Capture the cell that displays the provided text and extract its [X, Y] central coordinate. 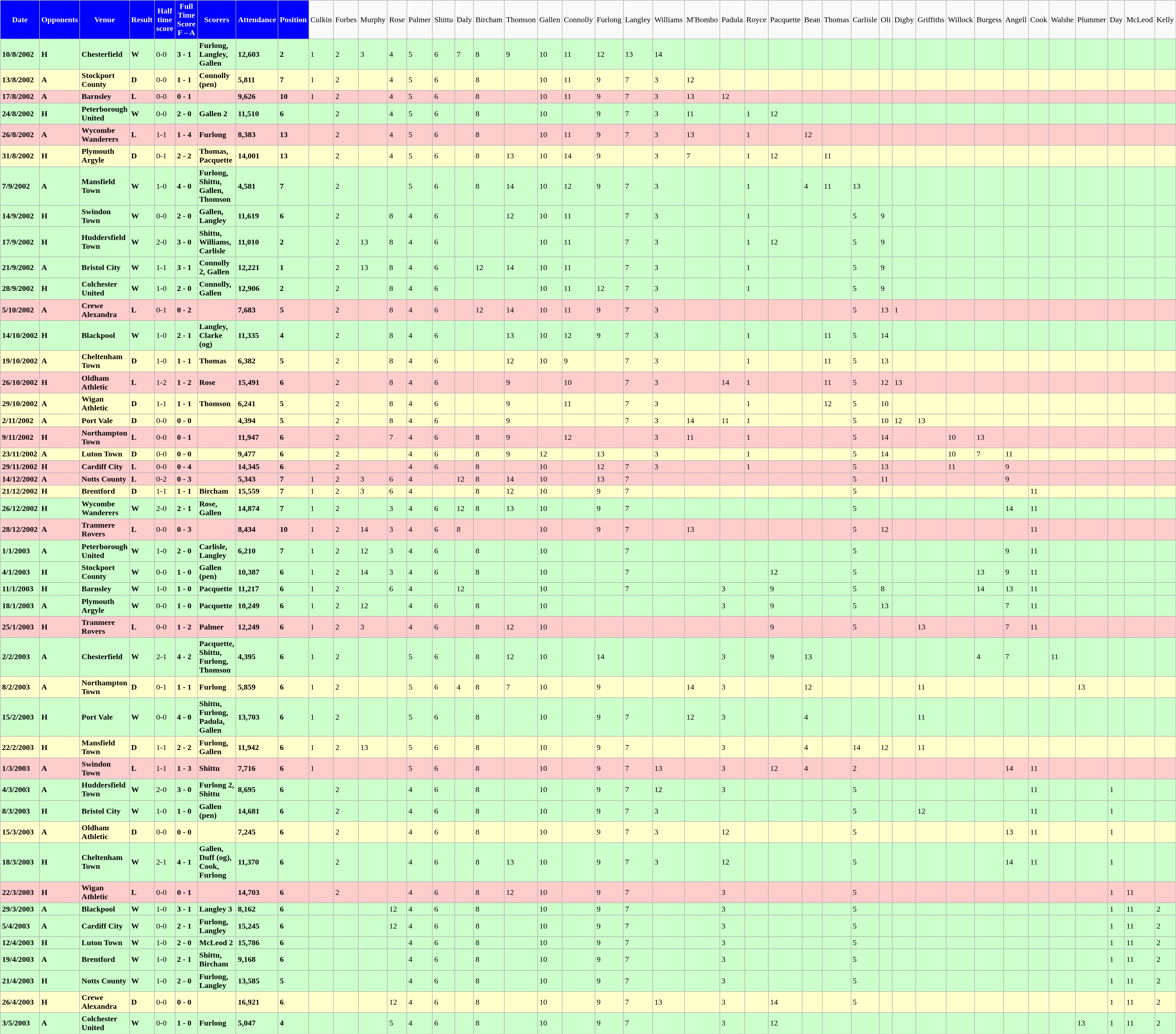
21/4/2003 [20, 981]
1 - 4 [186, 135]
26/8/2002 [20, 135]
13,703 [257, 717]
Digby [904, 20]
11,947 [257, 437]
15,559 [257, 491]
18/1/2003 [20, 605]
0 - 2 [186, 310]
Burgess [989, 20]
11,370 [257, 862]
Half time score [165, 20]
4 - 1 [186, 862]
5,811 [257, 80]
7/9/2002 [20, 186]
12,249 [257, 627]
12/4/2003 [20, 943]
13/8/2002 [20, 80]
Langley [638, 20]
5,047 [257, 1023]
Thomas, Pacquette [217, 156]
28/12/2002 [20, 530]
14,001 [257, 156]
Williams [669, 20]
15,491 [257, 383]
5/4/2003 [20, 926]
11,619 [257, 216]
7,683 [257, 310]
22/2/2003 [20, 747]
14,345 [257, 467]
Murphy [373, 20]
Cook [1039, 20]
Walshe [1062, 20]
1/3/2003 [20, 769]
22/3/2003 [20, 892]
Result [142, 20]
14,681 [257, 811]
12,221 [257, 267]
19/10/2002 [20, 361]
McLeod 2 [217, 943]
8,383 [257, 135]
10,249 [257, 605]
Willock [960, 20]
29/10/2002 [20, 404]
14,703 [257, 892]
11/1/2003 [20, 589]
9/11/2002 [20, 437]
9,477 [257, 454]
15/3/2003 [20, 832]
Gallen 2 [217, 114]
6,210 [257, 550]
21/12/2002 [20, 491]
Gallen [550, 20]
1 - 3 [186, 769]
Langley, Clarke (og) [217, 336]
9,626 [257, 97]
Gallen, Langley [217, 216]
15,786 [257, 943]
Scorers [217, 20]
Connolly 2, Gallen [217, 267]
4,395 [257, 657]
1-2 [165, 383]
21/9/2002 [20, 267]
9,168 [257, 959]
11,510 [257, 114]
8,434 [257, 530]
6,382 [257, 361]
13,585 [257, 981]
11,942 [257, 747]
Padula [732, 20]
11,010 [257, 242]
25/1/2003 [20, 627]
Culkin [321, 20]
Shittu, Furlong, Padula, Gallen [217, 717]
Carlisle, Langley [217, 550]
Kelly [1165, 20]
19/4/2003 [20, 959]
31/8/2002 [20, 156]
Oli [886, 20]
12,603 [257, 54]
26/12/2002 [20, 508]
Carlisle [865, 20]
M'Bombo [702, 20]
2/11/2002 [20, 421]
8/3/2003 [20, 811]
10,387 [257, 572]
Venue [105, 20]
Rose, Gallen [217, 508]
Connolly, Gallen [217, 289]
4,581 [257, 186]
4 - 2 [186, 657]
16,921 [257, 1002]
7,245 [257, 832]
17/9/2002 [20, 242]
Shittu, Williams, Carlisle [217, 242]
14/12/2002 [20, 479]
8,162 [257, 909]
Bean [812, 20]
24/8/2002 [20, 114]
Pacquette, Shittu, Furlong, Thomson [217, 657]
11,217 [257, 589]
Furlong, Shittu, Gallen, Thomson [217, 186]
Daly [464, 20]
0 - 4 [186, 467]
Attendance [257, 20]
Shittu, Bircham [217, 959]
McLeod [1139, 20]
28/9/2002 [20, 289]
7,716 [257, 769]
4/3/2003 [20, 789]
Plummer [1091, 20]
29/11/2002 [20, 467]
Date [20, 20]
2/2/2003 [20, 657]
15/2/2003 [20, 717]
Opponents [59, 20]
Connolly (pen) [217, 80]
14/10/2002 [20, 336]
18/3/2003 [20, 862]
23/11/2002 [20, 454]
5,343 [257, 479]
29/3/2003 [20, 909]
4,394 [257, 421]
1/1/2003 [20, 550]
3/5/2003 [20, 1023]
Angell [1016, 20]
15,245 [257, 926]
4/1/2003 [20, 572]
Full Time ScoreF – A [186, 20]
Furlong, Langley, Gallen [217, 54]
Day [1116, 20]
0-2 [165, 479]
Position [293, 20]
Furlong 2, Shittu [217, 789]
17/8/2002 [20, 97]
Furlong, Gallen [217, 747]
14,874 [257, 508]
5/10/2002 [20, 310]
8,695 [257, 789]
Griffiths [931, 20]
12,906 [257, 289]
10/8/2002 [20, 54]
14/9/2002 [20, 216]
5,859 [257, 687]
6,241 [257, 404]
11,335 [257, 336]
Langley 3 [217, 909]
Royce [756, 20]
Connolly [578, 20]
8/2/2003 [20, 687]
26/4/2003 [20, 1002]
26/10/2002 [20, 383]
Gallen, Duff (og), Cook, Furlong [217, 862]
Forbes [346, 20]
